Scan for the cell matching the given text and deliver its [X, Y] coordinate at center. 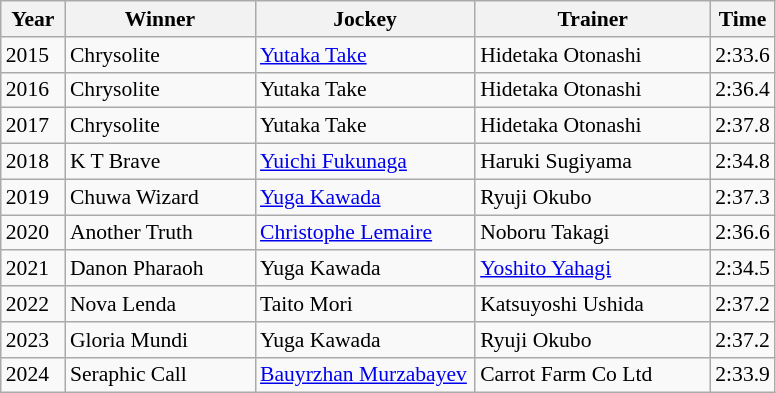
2018 [33, 162]
2019 [33, 197]
Bauyrzhan Murzabayev [365, 375]
Katsuyoshi Ushida [592, 304]
2:36.6 [742, 233]
Time [742, 19]
Trainer [592, 19]
2024 [33, 375]
Haruki Sugiyama [592, 162]
Taito Mori [365, 304]
2:36.4 [742, 90]
Yuichi Fukunaga [365, 162]
Seraphic Call [160, 375]
Chuwa Wizard [160, 197]
2015 [33, 55]
2:34.5 [742, 269]
Carrot Farm Co Ltd [592, 375]
2:33.9 [742, 375]
2023 [33, 340]
K T Brave [160, 162]
Winner [160, 19]
Gloria Mundi [160, 340]
Yoshito Yahagi [592, 269]
Danon Pharaoh [160, 269]
2021 [33, 269]
Nova Lenda [160, 304]
2016 [33, 90]
2017 [33, 126]
Year [33, 19]
2020 [33, 233]
Noboru Takagi [592, 233]
2022 [33, 304]
Another Truth [160, 233]
Christophe Lemaire [365, 233]
2:37.8 [742, 126]
2:33.6 [742, 55]
2:34.8 [742, 162]
Jockey [365, 19]
2:37.3 [742, 197]
